Extract the (x, y) coordinate from the center of the cell holding the provided text.  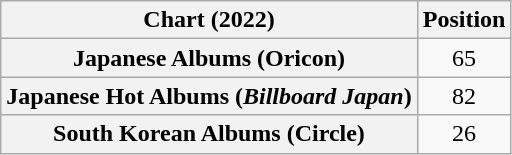
South Korean Albums (Circle) (209, 134)
65 (464, 58)
26 (464, 134)
Japanese Hot Albums (Billboard Japan) (209, 96)
82 (464, 96)
Chart (2022) (209, 20)
Japanese Albums (Oricon) (209, 58)
Position (464, 20)
